Determine the [x, y] coordinate at the center of the cell enclosing the given text.  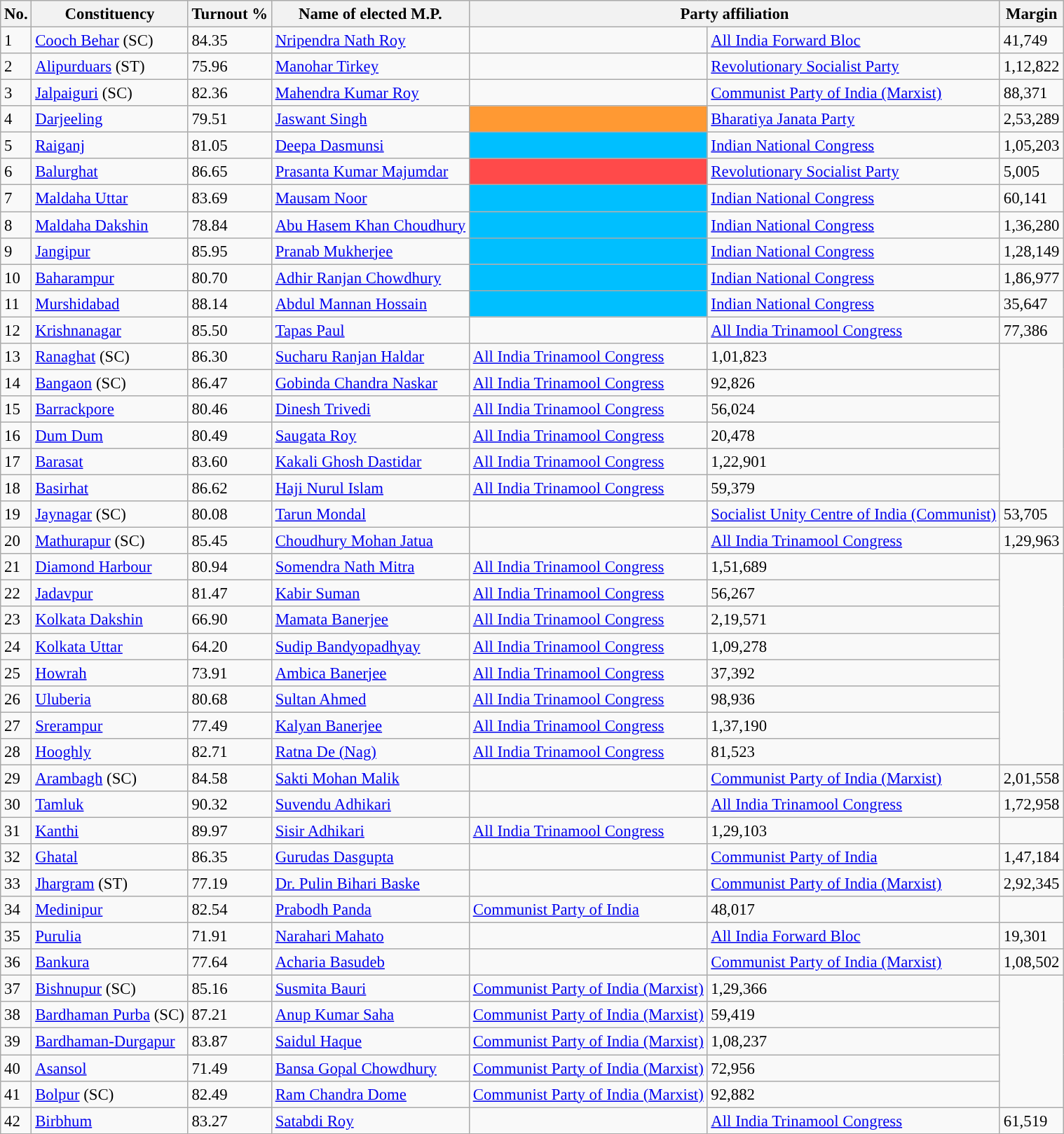
1,29,103 [854, 831]
Anup Kumar Saha [370, 1016]
2 [16, 67]
28 [16, 752]
Suvendu Adhikari [370, 805]
Turnout % [230, 14]
Baharampur [109, 278]
77.49 [230, 725]
77.64 [230, 962]
Mausam Noor [370, 198]
82.36 [230, 93]
Ram Chandra Dome [370, 1094]
1,36,280 [1031, 225]
Susmita Bauri [370, 989]
2,01,558 [1031, 778]
Pranab Mukherjee [370, 251]
Dr. Pulin Bihari Baske [370, 884]
Dinesh Trivedi [370, 409]
Jaynagar (SC) [109, 514]
Deepa Dasmunsi [370, 146]
Hooghly [109, 752]
33 [16, 884]
86.35 [230, 857]
1 [16, 41]
27 [16, 725]
Nripendra Nath Roy [370, 41]
40 [16, 1068]
Jaswant Singh [370, 119]
42 [16, 1121]
48,017 [854, 910]
2,92,345 [1031, 884]
3 [16, 93]
64.20 [230, 646]
No. [16, 14]
29 [16, 778]
20 [16, 541]
Kanthi [109, 831]
81.05 [230, 146]
85.16 [230, 989]
82.54 [230, 910]
Narahari Mahato [370, 936]
Saidul Haque [370, 1041]
Bangaon (SC) [109, 383]
Sudip Bandyopadhyay [370, 646]
83.60 [230, 462]
Arambagh (SC) [109, 778]
80.49 [230, 435]
88,371 [1031, 93]
80.94 [230, 567]
Bolpur (SC) [109, 1094]
Haji Nurul Islam [370, 489]
1,08,502 [1031, 962]
Howrah [109, 673]
Kolkata Uttar [109, 646]
34 [16, 910]
Barrackpore [109, 409]
1,12,822 [1031, 67]
Tapas Paul [370, 330]
1,29,366 [854, 989]
19 [16, 514]
Bharatiya Janata Party [854, 119]
30 [16, 805]
1,51,689 [854, 567]
Kalyan Banerjee [370, 725]
Bankura [109, 962]
Bardhaman-Durgapur [109, 1041]
6 [16, 172]
1,28,149 [1031, 251]
41 [16, 1094]
Kabir Suman [370, 594]
85.95 [230, 251]
75.96 [230, 67]
Balurghat [109, 172]
60,141 [1031, 198]
2,19,571 [854, 620]
Gobinda Chandra Naskar [370, 383]
12 [16, 330]
Alipurduars (ST) [109, 67]
1,37,190 [854, 725]
9 [16, 251]
Jadavpur [109, 594]
Socialist Unity Centre of India (Communist) [854, 514]
83.27 [230, 1121]
Acharia Basudeb [370, 962]
82.49 [230, 1094]
Name of elected M.P. [370, 14]
Ghatal [109, 857]
84.35 [230, 41]
Manohar Tirkey [370, 67]
Adhir Ranjan Chowdhury [370, 278]
Prabodh Panda [370, 910]
56,024 [854, 409]
83.69 [230, 198]
Purulia [109, 936]
20,478 [854, 435]
Tamluk [109, 805]
Dum Dum [109, 435]
21 [16, 567]
86.65 [230, 172]
38 [16, 1016]
Asansol [109, 1068]
Constituency [109, 14]
Raiganj [109, 146]
81.47 [230, 594]
87.21 [230, 1016]
Gurudas Dasgupta [370, 857]
18 [16, 489]
32 [16, 857]
23 [16, 620]
Party affiliation [735, 14]
80.46 [230, 409]
71.91 [230, 936]
Bardhaman Purba (SC) [109, 1016]
71.49 [230, 1068]
2,53,289 [1031, 119]
14 [16, 383]
11 [16, 303]
86.47 [230, 383]
81,523 [854, 752]
1,29,963 [1031, 541]
Darjeeling [109, 119]
17 [16, 462]
98,936 [854, 699]
88.14 [230, 303]
25 [16, 673]
1,22,901 [854, 462]
13 [16, 357]
35,647 [1031, 303]
5 [16, 146]
Barasat [109, 462]
Kakali Ghosh Dastidar [370, 462]
Jangipur [109, 251]
Sucharu Ranjan Haldar [370, 357]
Saugata Roy [370, 435]
Srerampur [109, 725]
Kolkata Dakshin [109, 620]
Uluberia [109, 699]
35 [16, 936]
Choudhury Mohan Jatua [370, 541]
Sakti Mohan Malik [370, 778]
19,301 [1031, 936]
1,47,184 [1031, 857]
72,956 [854, 1068]
79.51 [230, 119]
22 [16, 594]
83.87 [230, 1041]
Krishnanagar [109, 330]
16 [16, 435]
77.19 [230, 884]
37 [16, 989]
59,419 [854, 1016]
26 [16, 699]
36 [16, 962]
Jalpaiguri (SC) [109, 93]
Maldaha Uttar [109, 198]
7 [16, 198]
Bansa Gopal Chowdhury [370, 1068]
66.90 [230, 620]
24 [16, 646]
Abdul Mannan Hossain [370, 303]
5,005 [1031, 172]
80.70 [230, 278]
1,86,977 [1031, 278]
85.45 [230, 541]
Birbhum [109, 1121]
Abu Hasem Khan Choudhury [370, 225]
86.62 [230, 489]
Margin [1031, 14]
Murshidabad [109, 303]
61,519 [1031, 1121]
15 [16, 409]
Tarun Mondal [370, 514]
59,379 [854, 489]
Satabdi Roy [370, 1121]
Jhargram (ST) [109, 884]
39 [16, 1041]
1,08,237 [854, 1041]
10 [16, 278]
Mahendra Kumar Roy [370, 93]
1,01,823 [854, 357]
1,09,278 [854, 646]
Diamond Harbour [109, 567]
84.58 [230, 778]
1,72,958 [1031, 805]
Cooch Behar (SC) [109, 41]
4 [16, 119]
56,267 [854, 594]
89.97 [230, 831]
Sultan Ahmed [370, 699]
Ambica Banerjee [370, 673]
Somendra Nath Mitra [370, 567]
Prasanta Kumar Majumdar [370, 172]
Mamata Banerjee [370, 620]
Ranaghat (SC) [109, 357]
37,392 [854, 673]
86.30 [230, 357]
90.32 [230, 805]
78.84 [230, 225]
80.68 [230, 699]
82.71 [230, 752]
73.91 [230, 673]
8 [16, 225]
92,826 [854, 383]
80.08 [230, 514]
Bishnupur (SC) [109, 989]
Basirhat [109, 489]
Mathurapur (SC) [109, 541]
92,882 [854, 1094]
Medinipur [109, 910]
1,05,203 [1031, 146]
Ratna De (Nag) [370, 752]
53,705 [1031, 514]
41,749 [1031, 41]
31 [16, 831]
Maldaha Dakshin [109, 225]
Sisir Adhikari [370, 831]
85.50 [230, 330]
77,386 [1031, 330]
